Pinpoint the cell where the given text exists, returning its [x, y] midpoint coordinate. 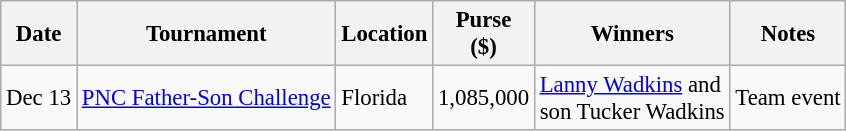
Dec 13 [39, 98]
1,085,000 [484, 98]
Notes [788, 34]
Tournament [206, 34]
Winners [632, 34]
Location [384, 34]
PNC Father-Son Challenge [206, 98]
Purse($) [484, 34]
Team event [788, 98]
Lanny Wadkins andson Tucker Wadkins [632, 98]
Date [39, 34]
Florida [384, 98]
